From the cell containing the given text, extract its center point as (x, y) coordinate. 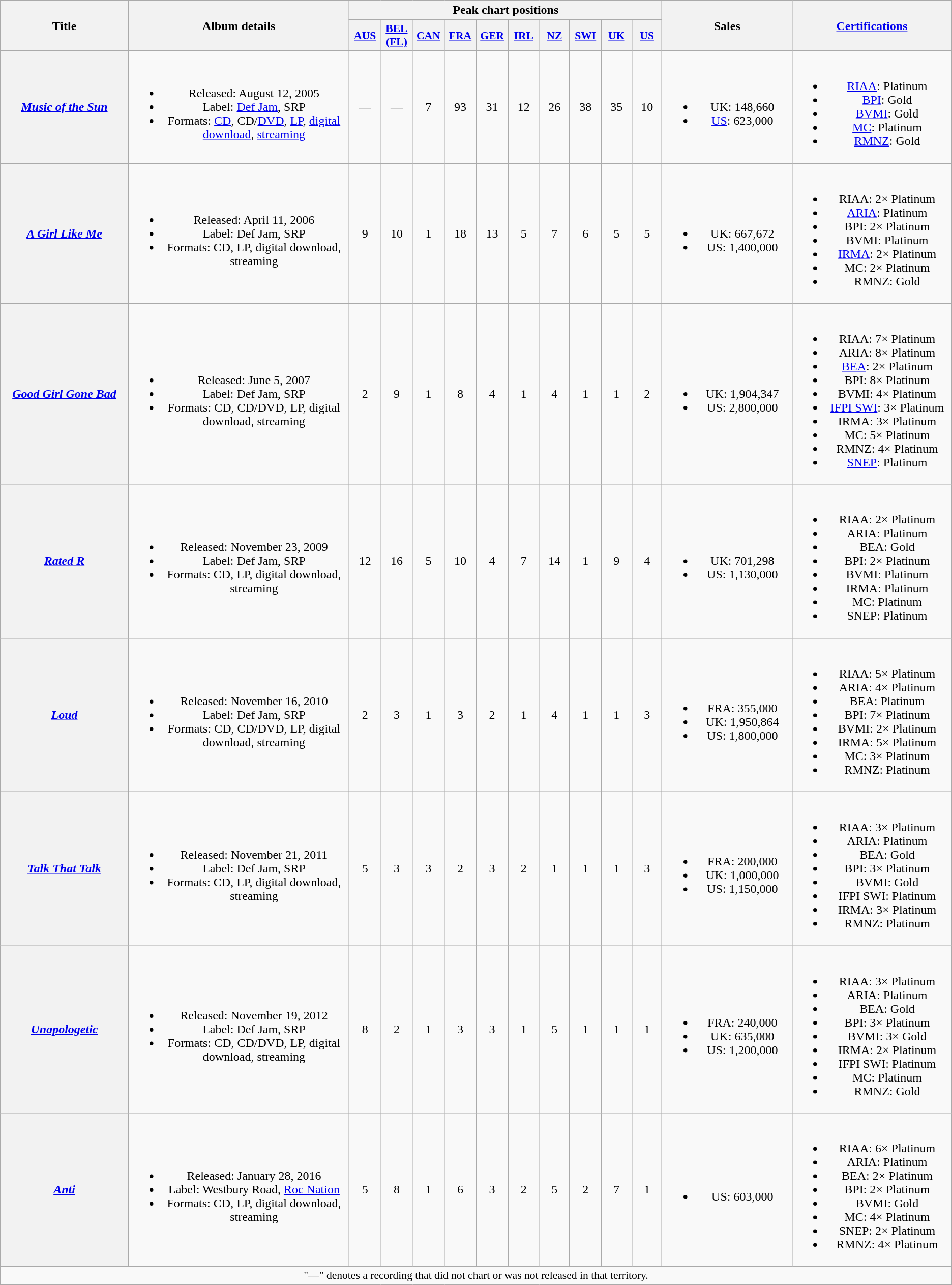
NZ (554, 36)
RIAA: 2× PlatinumARIA: PlatinumBPI: 2× PlatinumBVMI: PlatinumIRMA: 2× PlatinumMC: 2× PlatinumRMNZ: Gold (872, 233)
Rated R (65, 561)
Sales (727, 25)
FRA: 200,000UK: 1,000,000US: 1,150,000 (727, 868)
BEL(FL) (397, 36)
Good Girl Gone Bad (65, 394)
UK: 1,904,347US: 2,800,000 (727, 394)
Released: November 19, 2012 Label: Def Jam, SRPFormats: CD, CD/DVD, LP, digital download, streaming (239, 1029)
26 (554, 107)
UK: 667,672US: 1,400,000 (727, 233)
GER (492, 36)
Music of the Sun (65, 107)
FRA (460, 36)
"—" denotes a recording that did not chart or was not released in that territory. (476, 1275)
Title (65, 25)
Loud (65, 715)
Unapologetic (65, 1029)
UK (616, 36)
35 (616, 107)
Talk That Talk (65, 868)
AUS (365, 36)
Anti (65, 1189)
SWI (585, 36)
93 (460, 107)
CAN (428, 36)
Released: November 21, 2011 Label: Def Jam, SRPFormats: CD, LP, digital download, streaming (239, 868)
FRA: 355,000UK: 1,950,864US: 1,800,000 (727, 715)
RIAA: 6× PlatinumARIA: PlatinumBEA: 2× PlatinumBPI: 2× PlatinumBVMI: GoldMC: 4× PlatinumSNEP: 2× PlatinumRMNZ: 4× Platinum (872, 1189)
18 (460, 233)
Album details (239, 25)
16 (397, 561)
US (647, 36)
RIAA: 2× PlatinumARIA: PlatinumBEA: GoldBPI: 2× PlatinumBVMI: PlatinumIRMA: PlatinumMC: PlatinumSNEP: Platinum (872, 561)
A Girl Like Me (65, 233)
Released: April 11, 2006 Label: Def Jam, SRPFormats: CD, LP, digital download, streaming (239, 233)
31 (492, 107)
US: 603,000 (727, 1189)
FRA: 240,000UK: 635,000US: 1,200,000 (727, 1029)
Released: June 5, 2007 Label: Def Jam, SRPFormats: CD, CD/DVD, LP, digital download, streaming (239, 394)
Peak chart positions (505, 10)
Released: January 28, 2016Label: Westbury Road, Roc NationFormats: CD, LP, digital download, streaming (239, 1189)
Released: November 23, 2009 Label: Def Jam, SRPFormats: CD, LP, digital download, streaming (239, 561)
38 (585, 107)
Certifications (872, 25)
14 (554, 561)
UK: 148,660US: 623,000 (727, 107)
Released: August 12, 2005 Label: Def Jam, SRPFormats: CD, CD/DVD, LP, digital download, streaming (239, 107)
IRL (524, 36)
UK: 701,298US: 1,130,000 (727, 561)
RIAA: 3× PlatinumARIA: PlatinumBEA: GoldBPI: 3× PlatinumBVMI: GoldIFPI SWI: PlatinumIRMA: 3× PlatinumRMNZ: Platinum (872, 868)
Released: November 16, 2010 Label: Def Jam, SRPFormats: CD, CD/DVD, LP, digital download, streaming (239, 715)
RIAA: 3× PlatinumARIA: PlatinumBEA: GoldBPI: 3× PlatinumBVMI: 3× GoldIRMA: 2× PlatinumIFPI SWI: PlatinumMC: PlatinumRMNZ: Gold (872, 1029)
RIAA: 5× PlatinumARIA: 4× PlatinumBEA: PlatinumBPI: 7× PlatinumBVMI: 2× PlatinumIRMA: 5× PlatinumMC: 3× PlatinumRMNZ: Platinum (872, 715)
13 (492, 233)
RIAA: PlatinumBPI: GoldBVMI: GoldMC: PlatinumRMNZ: Gold (872, 107)
